Determine the (X, Y) coordinate at the center of the cell enclosing the given text.  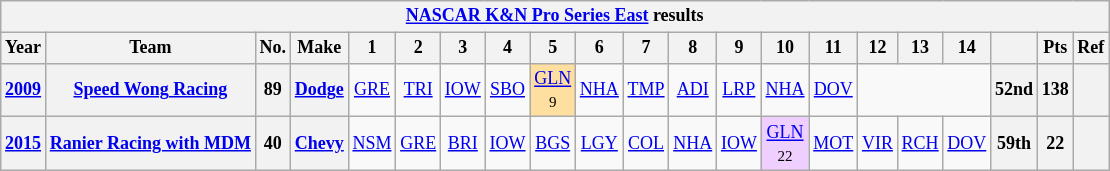
3 (462, 48)
59th (1014, 144)
Speed Wong Racing (150, 90)
5 (553, 48)
Team (150, 48)
2009 (24, 90)
9 (740, 48)
COL (646, 144)
2015 (24, 144)
Pts (1055, 48)
TRI (418, 90)
NASCAR K&N Pro Series East results (555, 16)
Ranier Racing with MDM (150, 144)
SBO (508, 90)
89 (272, 90)
VIR (878, 144)
NSM (372, 144)
138 (1055, 90)
40 (272, 144)
12 (878, 48)
BGS (553, 144)
52nd (1014, 90)
GLN22 (785, 144)
Chevy (319, 144)
ADI (693, 90)
10 (785, 48)
Ref (1091, 48)
4 (508, 48)
Year (24, 48)
8 (693, 48)
MOT (834, 144)
11 (834, 48)
1 (372, 48)
TMP (646, 90)
GLN9 (553, 90)
Make (319, 48)
2 (418, 48)
13 (920, 48)
LGY (600, 144)
BRI (462, 144)
6 (600, 48)
LRP (740, 90)
RCH (920, 144)
7 (646, 48)
22 (1055, 144)
14 (967, 48)
Dodge (319, 90)
No. (272, 48)
